Provide the (X, Y) coordinate of the cell's center where the given text is located.  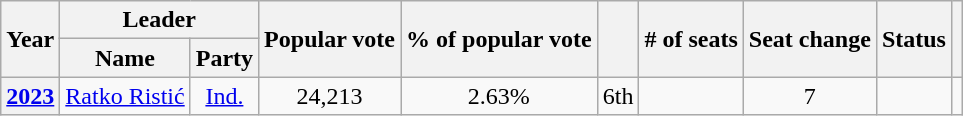
2023 (30, 96)
Year (30, 39)
24,213 (330, 96)
% of popular vote (500, 39)
Seat change (810, 39)
7 (810, 96)
Ind. (224, 96)
Ratko Ristić (125, 96)
Party (224, 58)
Status (914, 39)
Name (125, 58)
Popular vote (330, 39)
Leader (160, 20)
2.63% (500, 96)
# of seats (691, 39)
6th (618, 96)
